Locate the cell with the specified text and output its (x, y) center coordinate. 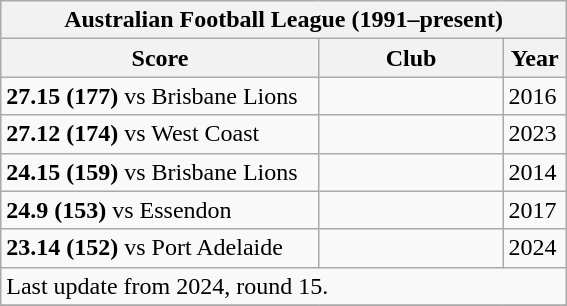
27.12 (174) vs West Coast (160, 134)
27.15 (177) vs Brisbane Lions (160, 96)
Australian Football League (1991–present) (284, 20)
2016 (535, 96)
24.15 (159) vs Brisbane Lions (160, 172)
Year (535, 58)
Score (160, 58)
2017 (535, 210)
2024 (535, 248)
2014 (535, 172)
2023 (535, 134)
Last update from 2024, round 15. (284, 286)
24.9 (153) vs Essendon (160, 210)
Club (411, 58)
23.14 (152) vs Port Adelaide (160, 248)
